Identify which cell holds the provided text, then report its [X, Y] central coordinate. 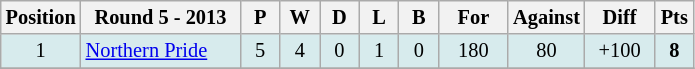
5 [260, 51]
D [340, 17]
Pts [674, 17]
80 [546, 51]
4 [300, 51]
Northern Pride [161, 51]
Diff [620, 17]
Against [546, 17]
180 [474, 51]
8 [674, 51]
For [474, 17]
P [260, 17]
L [379, 17]
Position [41, 17]
+100 [620, 51]
B [419, 17]
Round 5 - 2013 [161, 17]
W [300, 17]
